Find where the given text appears and provide that cell's center as [X, Y] coordinate. 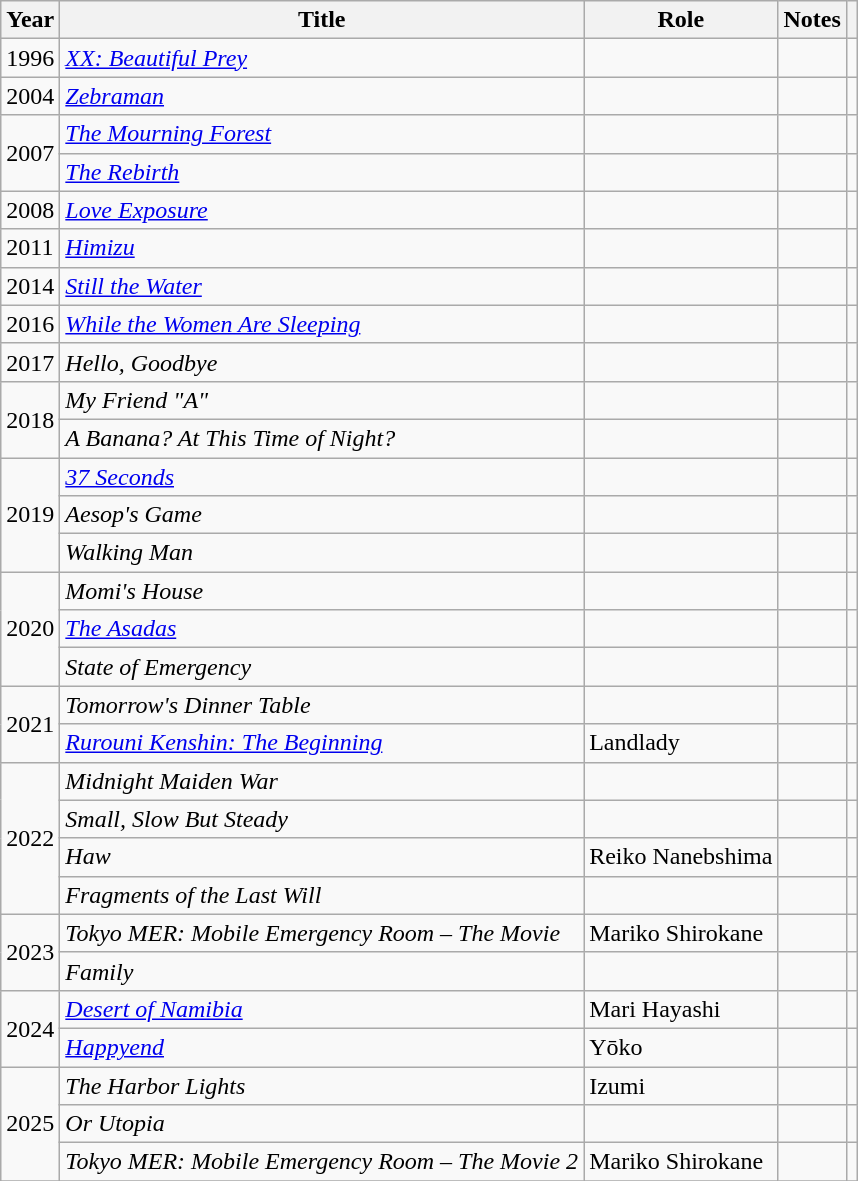
2017 [30, 362]
1996 [30, 58]
2014 [30, 286]
Himizu [322, 248]
Walking Man [322, 553]
2008 [30, 210]
2016 [30, 324]
Title [322, 20]
2021 [30, 724]
Landlady [681, 743]
2022 [30, 838]
Love Exposure [322, 210]
Zebraman [322, 96]
Tokyo MER: Mobile Emergency Room – The Movie [322, 933]
Still the Water [322, 286]
The Harbor Lights [322, 1085]
2024 [30, 1028]
Midnight Maiden War [322, 781]
Tomorrow's Dinner Table [322, 705]
Momi's House [322, 591]
Fragments of the Last Will [322, 895]
2019 [30, 515]
Family [322, 971]
The Mourning Forest [322, 134]
Mari Hayashi [681, 1009]
Notes [812, 20]
2025 [30, 1123]
The Asadas [322, 629]
Role [681, 20]
Aesop's Game [322, 515]
Desert of Namibia [322, 1009]
The Rebirth [322, 172]
Small, Slow But Steady [322, 819]
Tokyo MER: Mobile Emergency Room – The Movie 2 [322, 1162]
Reiko Nanebshima [681, 857]
Or Utopia [322, 1124]
Year [30, 20]
Rurouni Kenshin: The Beginning [322, 743]
Happyend [322, 1047]
A Banana? At This Time of Night? [322, 438]
2004 [30, 96]
2023 [30, 952]
2011 [30, 248]
XX: Beautiful Prey [322, 58]
Haw [322, 857]
Hello, Goodbye [322, 362]
State of Emergency [322, 667]
While the Women Are Sleeping [322, 324]
Yōko [681, 1047]
2020 [30, 629]
2007 [30, 153]
2018 [30, 419]
37 Seconds [322, 477]
Izumi [681, 1085]
My Friend "A" [322, 400]
